Extract the [X, Y] coordinate from the center of the cell holding the provided text.  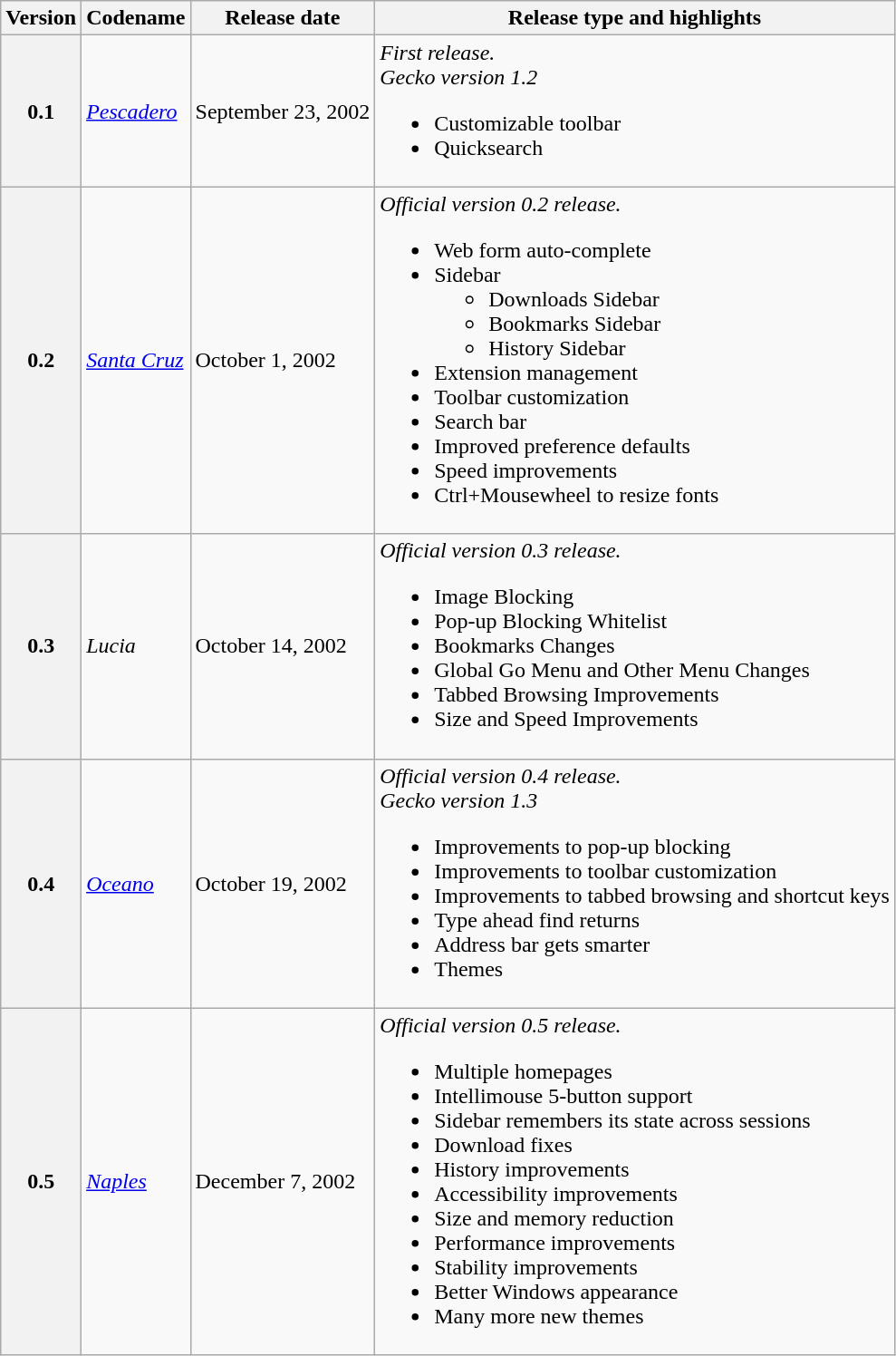
0.4 [42, 883]
December 7, 2002 [283, 1182]
Release date [283, 18]
0.5 [42, 1182]
Santa Cruz [136, 361]
0.1 [42, 111]
Codename [136, 18]
0.3 [42, 646]
Pescadero [136, 111]
Naples [136, 1182]
Release type and highlights [635, 18]
October 14, 2002 [283, 646]
First release.Gecko version 1.2Customizable toolbarQuicksearch [635, 111]
October 19, 2002 [283, 883]
September 23, 2002 [283, 111]
0.2 [42, 361]
Lucia [136, 646]
Oceano [136, 883]
October 1, 2002 [283, 361]
Version [42, 18]
